Provide the (x, y) coordinate of the cell's center where the given text is located.  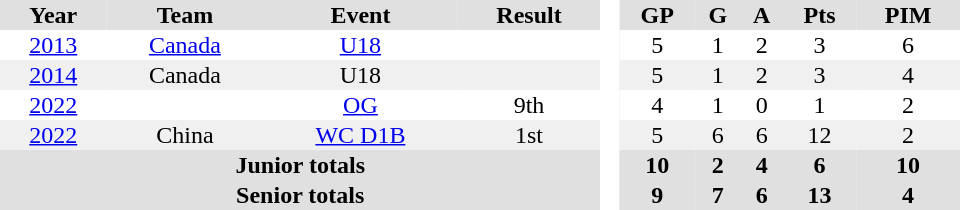
2013 (54, 45)
Result (530, 15)
12 (820, 135)
PIM (908, 15)
0 (762, 105)
WC D1B (360, 135)
A (762, 15)
OG (360, 105)
Senior totals (300, 195)
9th (530, 105)
Pts (820, 15)
Event (360, 15)
Year (54, 15)
1st (530, 135)
Team (186, 15)
GP (657, 15)
2014 (54, 75)
G (718, 15)
Junior totals (300, 165)
China (186, 135)
7 (718, 195)
13 (820, 195)
9 (657, 195)
